Extract the [X, Y] coordinate from the center of the cell holding the provided text.  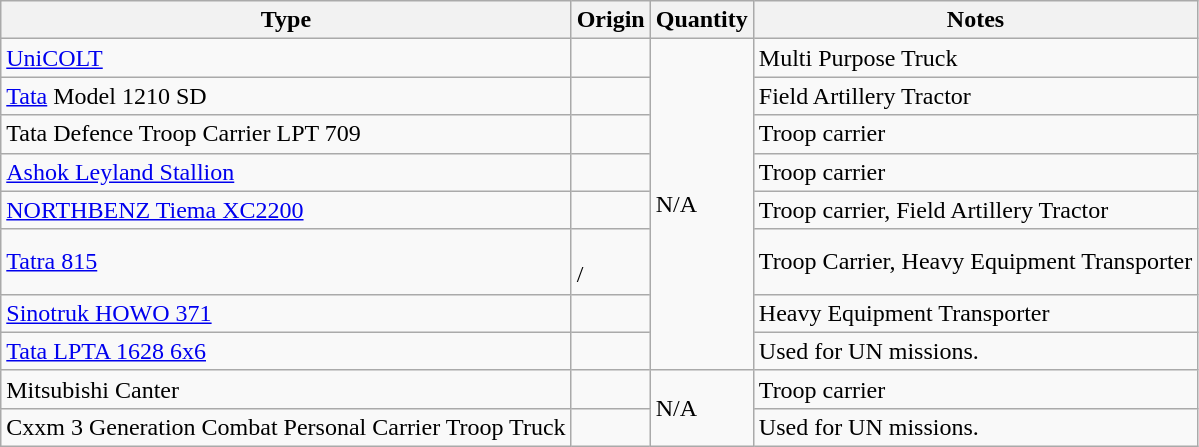
Type [286, 20]
NORTHBENZ Tiema XC2200 [286, 210]
Tatra 815 [286, 262]
Tata Model 1210 SD [286, 96]
Tata LPTA 1628 6x6 [286, 351]
Sinotruk HOWO 371 [286, 313]
Cxxm 3 Generation Combat Personal Carrier Troop Truck [286, 427]
Notes [975, 20]
Mitsubishi Canter [286, 389]
/ [610, 262]
Origin [610, 20]
Tata Defence Troop Carrier LPT 709 [286, 134]
Quantity [702, 20]
Troop Carrier, Heavy Equipment Transporter [975, 262]
Ashok Leyland Stallion [286, 172]
Troop carrier, Field Artillery Tractor [975, 210]
Heavy Equipment Transporter [975, 313]
Multi Purpose Truck [975, 58]
Field Artillery Tractor [975, 96]
UniCOLT [286, 58]
